Capture the cell that displays the provided text and extract its [x, y] central coordinate. 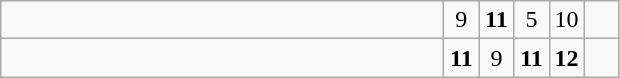
10 [566, 20]
12 [566, 58]
5 [532, 20]
